Detect which cell encompasses the target text, then output its (X, Y) center coordinate. 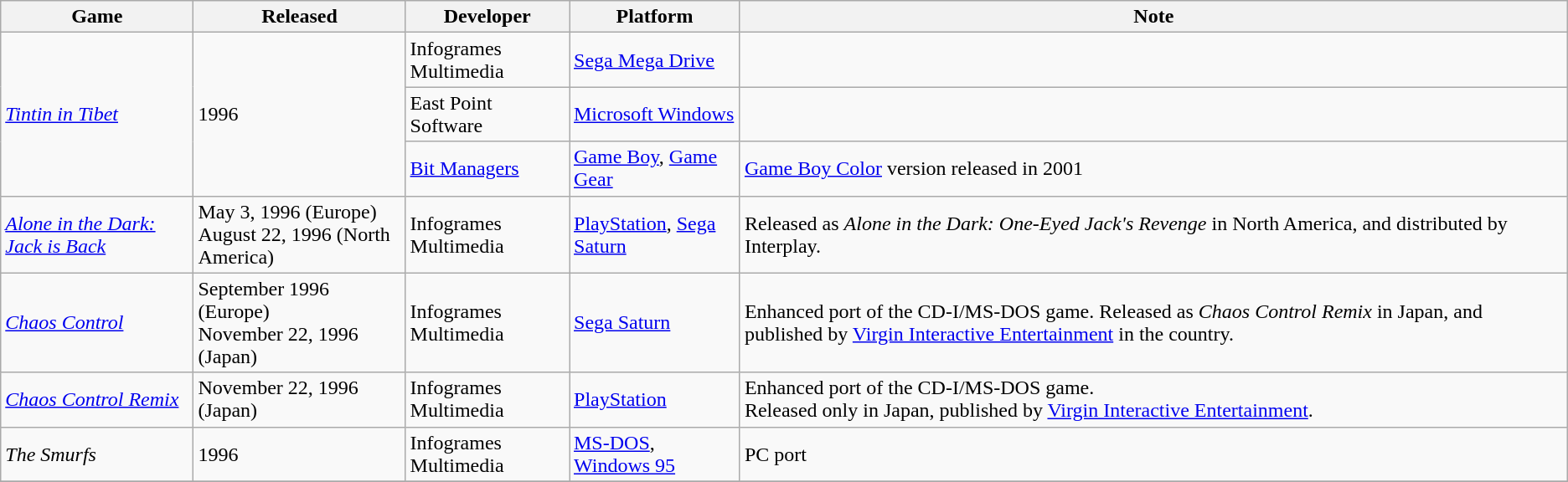
East Point Software (487, 114)
Enhanced port of the CD-I/MS-DOS game. Released as Chaos Control Remix in Japan, and published by Virgin Interactive Entertainment in the country. (1153, 323)
PlayStation, Sega Saturn (655, 234)
Tintin in Tibet (97, 114)
Released (300, 17)
MS-DOS, Windows 95 (655, 454)
Enhanced port of the CD-I/MS-DOS game.Released only in Japan, published by Virgin Interactive Entertainment. (1153, 400)
Bit Managers (487, 169)
Game Boy Color version released in 2001 (1153, 169)
November 22, 1996 (Japan) (300, 400)
Chaos Control (97, 323)
Chaos Control Remix (97, 400)
Game Boy, Game Gear (655, 169)
PC port (1153, 454)
September 1996 (Europe)November 22, 1996 (Japan) (300, 323)
Sega Mega Drive (655, 60)
Sega Saturn (655, 323)
The Smurfs (97, 454)
Microsoft Windows (655, 114)
Developer (487, 17)
May 3, 1996 (Europe)August 22, 1996 (North America) (300, 234)
PlayStation (655, 400)
Game (97, 17)
Alone in the Dark: Jack is Back (97, 234)
Note (1153, 17)
Released as Alone in the Dark: One-Eyed Jack's Revenge in North America, and distributed by Interplay. (1153, 234)
Platform (655, 17)
